Find where the given text appears and provide that cell's center as [X, Y] coordinate. 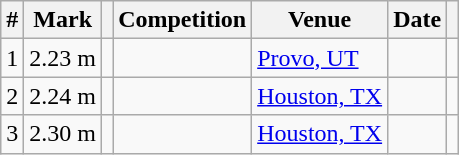
Date [418, 20]
Mark [63, 20]
2.30 m [63, 134]
3 [12, 134]
1 [12, 58]
2.23 m [63, 58]
# [12, 20]
2.24 m [63, 96]
2 [12, 96]
Venue [320, 20]
Provo, UT [320, 58]
Competition [182, 20]
